Determine the [x, y] coordinate at the center of the cell enclosing the given text.  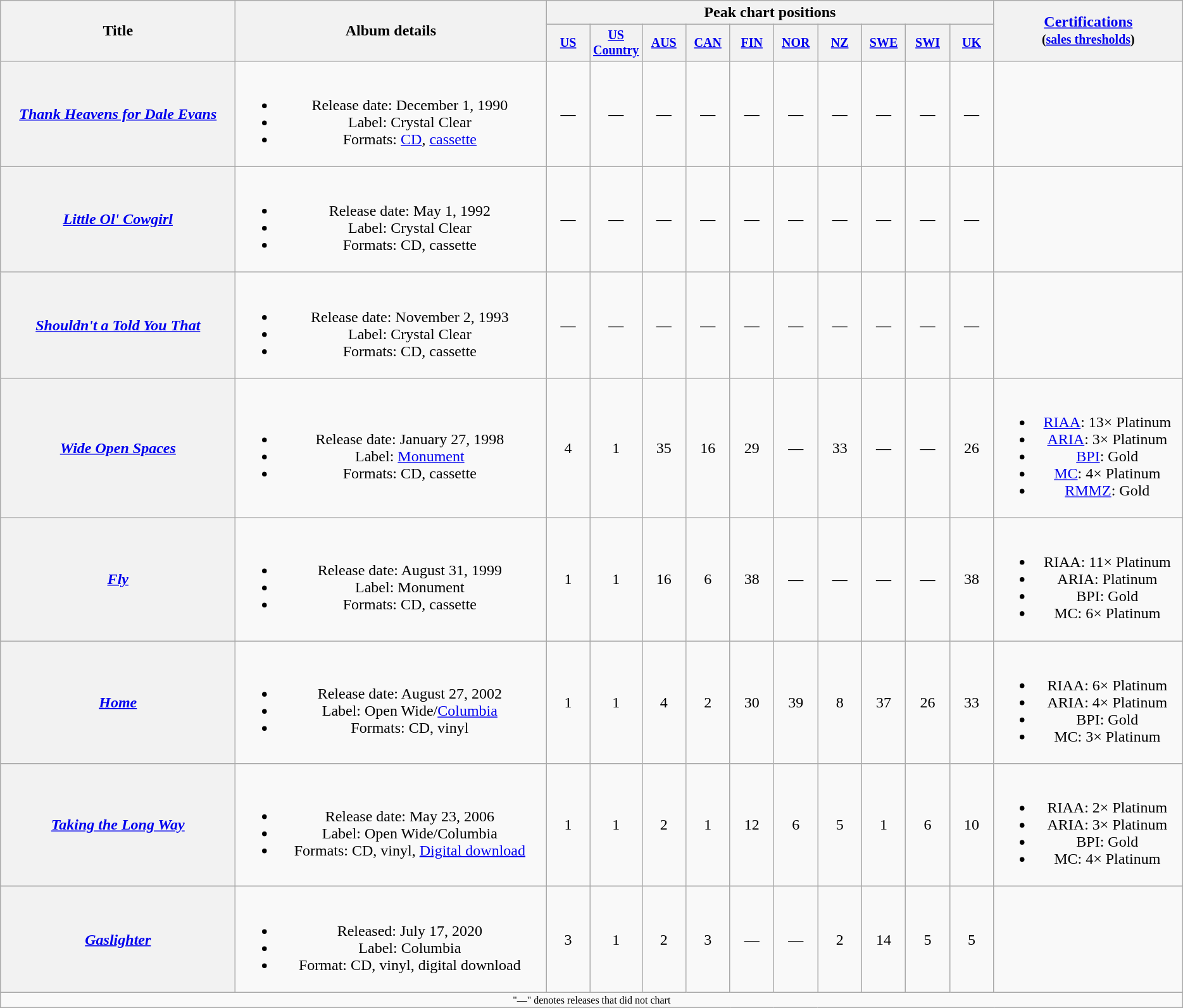
Album details [391, 31]
Release date: January 27, 1998Label: MonumentFormats: CD, cassette [391, 448]
RIAA: 11× PlatinumARIA: PlatinumBPI: GoldMC: 6× Platinum [1089, 580]
US [568, 43]
"—" denotes releases that did not chart [592, 1000]
Release date: May 23, 2006Label: Open Wide/ColumbiaFormats: CD, vinyl, Digital download [391, 825]
Taking the Long Way [118, 825]
Release date: December 1, 1990Label: Crystal ClearFormats: CD, cassette [391, 114]
12 [752, 825]
NOR [795, 43]
SWI [928, 43]
39 [795, 702]
Release date: August 27, 2002Label: Open Wide/ColumbiaFormats: CD, vinyl [391, 702]
NZ [839, 43]
Shouldn't a Told You That [118, 325]
Home [118, 702]
RIAA: 2× PlatinumARIA: 3× PlatinumBPI: GoldMC: 4× Platinum [1089, 825]
Gaslighter [118, 939]
Certifications(sales thresholds) [1089, 31]
37 [884, 702]
Released: July 17, 2020Label: ColumbiaFormat: CD, vinyl, digital download [391, 939]
Fly [118, 580]
Peak chart positions [770, 13]
Wide Open Spaces [118, 448]
30 [752, 702]
Title [118, 31]
CAN [708, 43]
AUS [663, 43]
US Country [616, 43]
Release date: August 31, 1999Label: MonumentFormats: CD, cassette [391, 580]
14 [884, 939]
8 [839, 702]
FIN [752, 43]
Release date: November 2, 1993Label: Crystal ClearFormats: CD, cassette [391, 325]
35 [663, 448]
10 [971, 825]
RIAA: 13× PlatinumARIA: 3× PlatinumBPI: GoldMC: 4× PlatinumRMMZ: Gold [1089, 448]
Thank Heavens for Dale Evans [118, 114]
UK [971, 43]
Release date: May 1, 1992Label: Crystal ClearFormats: CD, cassette [391, 219]
29 [752, 448]
Little Ol' Cowgirl [118, 219]
SWE [884, 43]
RIAA: 6× PlatinumARIA: 4× PlatinumBPI: GoldMC: 3× Platinum [1089, 702]
